Scan for the cell matching the given text and deliver its [x, y] coordinate at center. 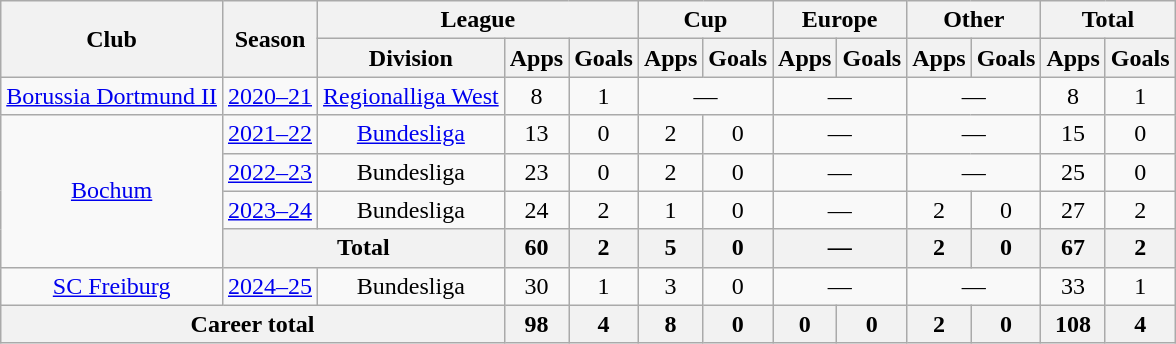
15 [1073, 134]
Europe [840, 20]
5 [670, 248]
Other [974, 20]
27 [1073, 210]
2023–24 [270, 210]
2022–23 [270, 172]
Borussia Dortmund II [112, 96]
Cup [705, 20]
60 [536, 248]
98 [536, 324]
Bochum [112, 191]
Division [412, 58]
Regionalliga West [412, 96]
2024–25 [270, 286]
Career total [252, 324]
23 [536, 172]
13 [536, 134]
67 [1073, 248]
Season [270, 39]
SC Freiburg [112, 286]
24 [536, 210]
2021–22 [270, 134]
33 [1073, 286]
25 [1073, 172]
League [478, 20]
3 [670, 286]
30 [536, 286]
Club [112, 39]
108 [1073, 324]
2020–21 [270, 96]
